Extract the [X, Y] coordinate from the center of the cell holding the provided text.  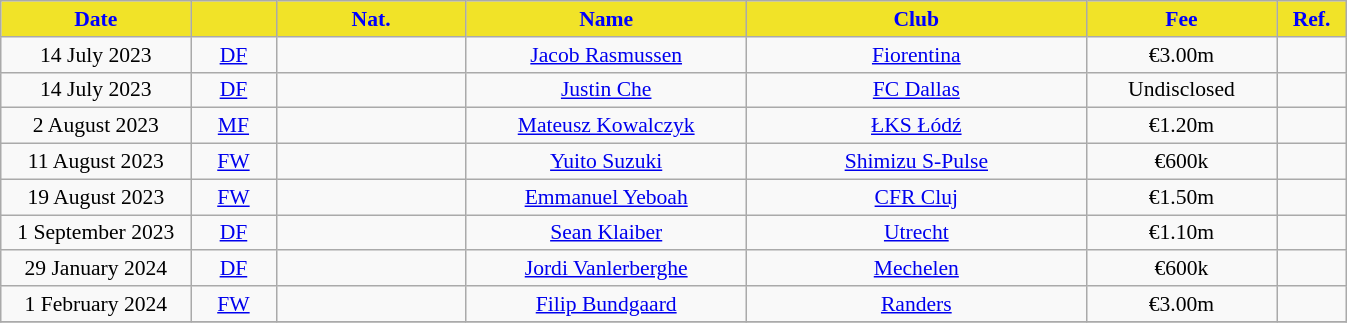
MF [234, 126]
1 February 2024 [96, 304]
Randers [916, 304]
19 August 2023 [96, 197]
Mechelen [916, 269]
2 August 2023 [96, 126]
Sean Klaiber [606, 233]
Yuito Suzuki [606, 162]
€1.20m [1181, 126]
Name [606, 19]
Utrecht [916, 233]
11 August 2023 [96, 162]
Fee [1181, 19]
CFR Cluj [916, 197]
Filip Bundgaard [606, 304]
Jordi Vanlerberghe [606, 269]
1 September 2023 [96, 233]
Mateusz Kowalczyk [606, 126]
€1.10m [1181, 233]
Justin Che [606, 90]
Jacob Rasmussen [606, 55]
FC Dallas [916, 90]
29 January 2024 [96, 269]
Ref. [1311, 19]
Nat. [371, 19]
€1.50m [1181, 197]
Shimizu S-Pulse [916, 162]
Club [916, 19]
Undisclosed [1181, 90]
ŁKS Łódź [916, 126]
Date [96, 19]
Emmanuel Yeboah [606, 197]
Fiorentina [916, 55]
